Extract the [x, y] coordinate from the center of the cell holding the provided text.  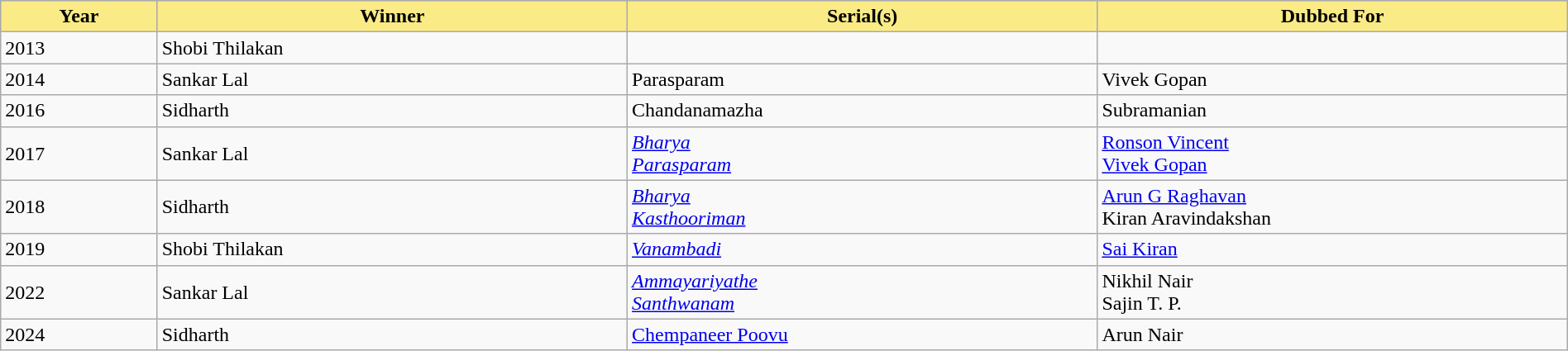
Dubbed For [1332, 17]
Chempaneer Poovu [863, 334]
BharyaParasparam [863, 154]
2016 [79, 111]
2018 [79, 206]
Vanambadi [863, 249]
BharyaKasthooriman [863, 206]
Serial(s) [863, 17]
Ammayariyathe Santhwanam [863, 292]
2022 [79, 292]
Arun Nair [1332, 334]
2024 [79, 334]
Winner [392, 17]
Chandanamazha [863, 111]
Nikhil NairSajin T. P. [1332, 292]
Arun G RaghavanKiran Aravindakshan [1332, 206]
Vivek Gopan [1332, 79]
2019 [79, 249]
2013 [79, 48]
Subramanian [1332, 111]
Ronson VincentVivek Gopan [1332, 154]
Parasparam [863, 79]
Year [79, 17]
2014 [79, 79]
Sai Kiran [1332, 249]
2017 [79, 154]
